Detect which cell encompasses the target text, then output its [x, y] center coordinate. 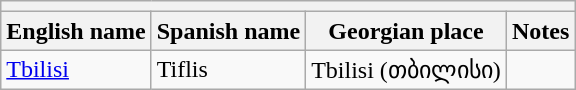
Spanish name [228, 31]
Georgian place [406, 31]
Tiflis [228, 70]
Tbilisi (თბილისი) [406, 70]
Tbilisi [76, 70]
Notes [540, 31]
English name [76, 31]
